Find where the given text appears and provide that cell's center as [X, Y] coordinate. 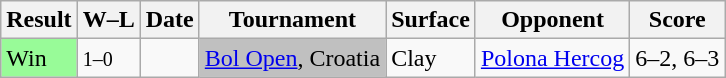
W–L [108, 20]
Opponent [552, 20]
Surface [431, 20]
Score [678, 20]
1–0 [108, 58]
6–2, 6–3 [678, 58]
Result [39, 20]
Bol Open, Croatia [292, 58]
Win [39, 58]
Tournament [292, 20]
Polona Hercog [552, 58]
Date [170, 20]
Clay [431, 58]
